Find where the given text appears and provide that cell's center as [X, Y] coordinate. 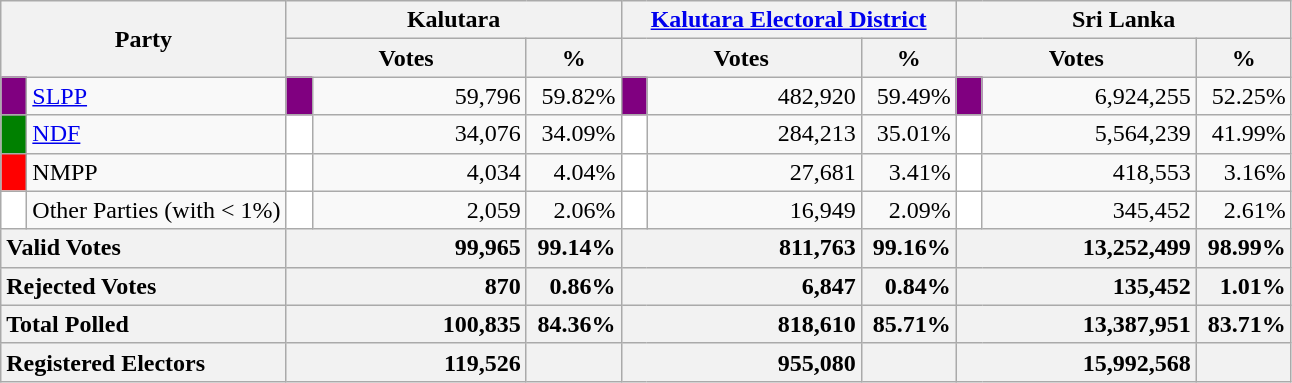
Valid Votes [144, 248]
0.84% [908, 286]
Kalutara Electoral District [788, 20]
NMPP [156, 172]
41.99% [1244, 134]
2.06% [574, 210]
955,080 [741, 362]
482,920 [754, 96]
59.49% [908, 96]
52.25% [1244, 96]
27,681 [754, 172]
59.82% [574, 96]
59,796 [419, 96]
Sri Lanka [1124, 20]
NDF [156, 134]
6,847 [741, 286]
4,034 [419, 172]
3.41% [908, 172]
Total Polled [144, 324]
99.14% [574, 248]
15,992,568 [1076, 362]
345,452 [1089, 210]
2.09% [908, 210]
135,452 [1076, 286]
16,949 [754, 210]
2,059 [419, 210]
98.99% [1244, 248]
13,387,951 [1076, 324]
418,553 [1089, 172]
Other Parties (with < 1%) [156, 210]
818,610 [741, 324]
84.36% [574, 324]
870 [406, 286]
Rejected Votes [144, 286]
100,835 [406, 324]
Party [144, 39]
99.16% [908, 248]
85.71% [908, 324]
3.16% [1244, 172]
35.01% [908, 134]
119,526 [406, 362]
83.71% [1244, 324]
4.04% [574, 172]
Registered Electors [144, 362]
34.09% [574, 134]
SLPP [156, 96]
13,252,499 [1076, 248]
5,564,239 [1089, 134]
Kalutara [454, 20]
1.01% [1244, 286]
99,965 [406, 248]
34,076 [419, 134]
6,924,255 [1089, 96]
811,763 [741, 248]
0.86% [574, 286]
2.61% [1244, 210]
284,213 [754, 134]
